Return (x, y) of the center of cell containing provided text 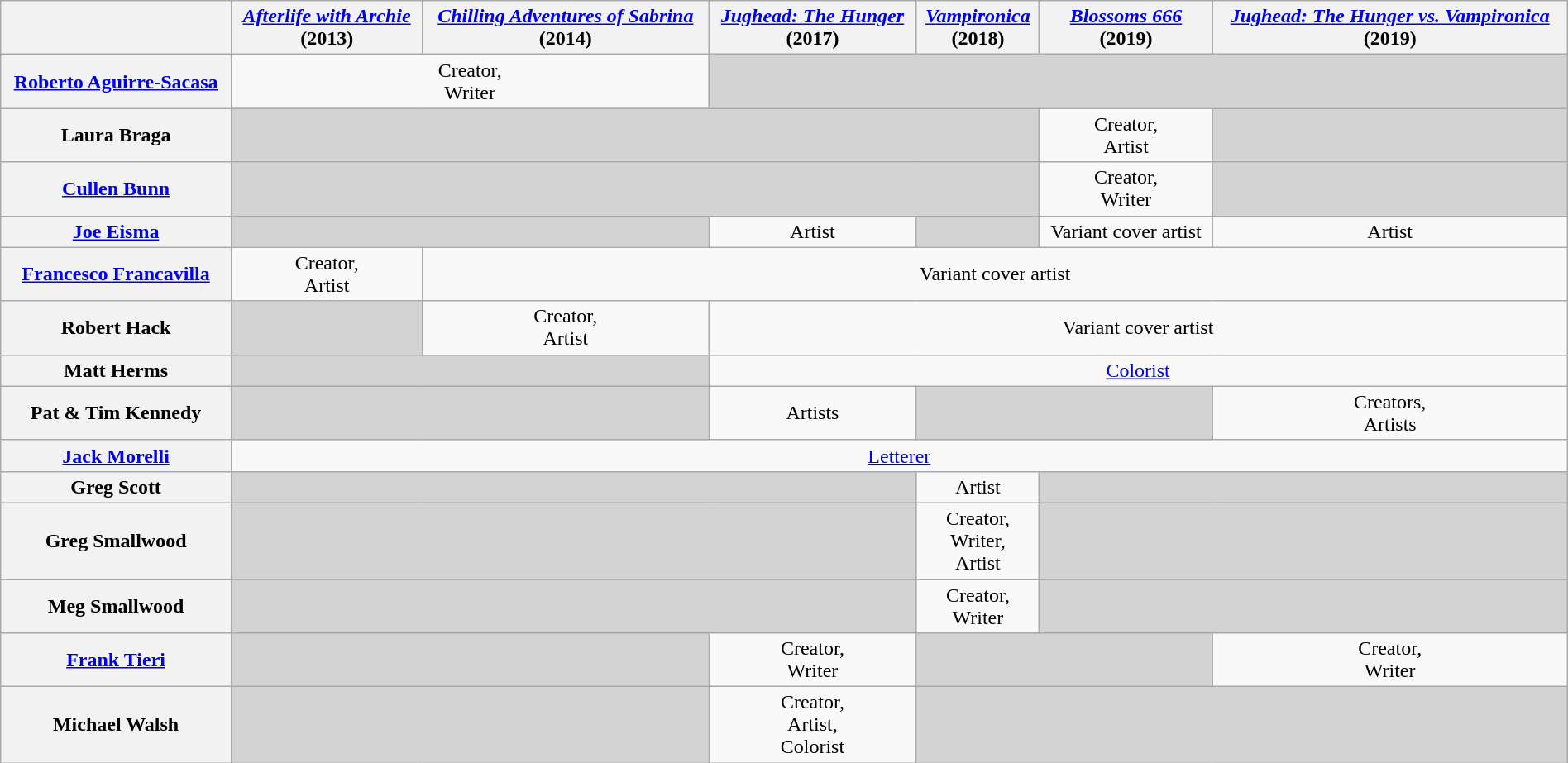
Roberto Aguirre-Sacasa (116, 81)
Chilling Adventures of Sabrina(2014) (566, 28)
Creator, Artist, Colorist (812, 725)
Cullen Bunn (116, 188)
Jughead: The Hunger(2017) (812, 28)
Greg Scott (116, 487)
Colorist (1138, 370)
Creator, Writer, Artist (978, 541)
Jack Morelli (116, 455)
Jughead: The Hunger vs. Vampironica(2019) (1389, 28)
Robert Hack (116, 327)
Matt Herms (116, 370)
Francesco Francavilla (116, 274)
Creators, Artists (1389, 413)
Frank Tieri (116, 660)
Letterer (899, 455)
Pat & Tim Kennedy (116, 413)
Joe Eisma (116, 231)
Vampironica(2018) (978, 28)
Greg Smallwood (116, 541)
Michael Walsh (116, 725)
Blossoms 666(2019) (1126, 28)
Artists (812, 413)
Afterlife with Archie(2013) (326, 28)
Laura Braga (116, 136)
Meg Smallwood (116, 605)
